Return the [x, y] coordinate for the center point of the cell that contains the specified text.  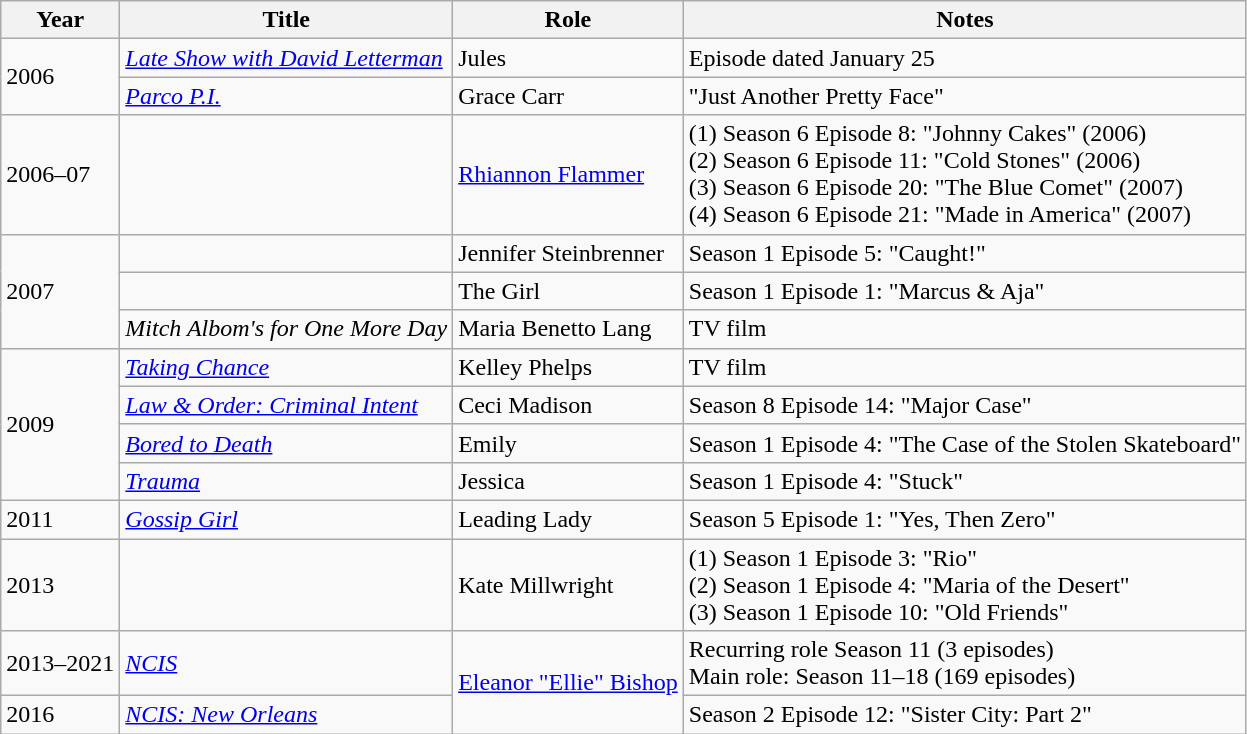
Rhiannon Flammer [568, 174]
2013 [60, 584]
Law & Order: Criminal Intent [286, 405]
Jules [568, 58]
Jennifer Steinbrenner [568, 253]
2006–07 [60, 174]
Notes [964, 20]
Season 1 Episode 4: "The Case of the Stolen Skateboard" [964, 443]
NCIS: New Orleans [286, 715]
Trauma [286, 481]
Kate Millwright [568, 584]
Grace Carr [568, 96]
Gossip Girl [286, 519]
2009 [60, 424]
Taking Chance [286, 367]
Mitch Albom's for One More Day [286, 329]
Jessica [568, 481]
Emily [568, 443]
Late Show with David Letterman [286, 58]
2011 [60, 519]
Parco P.I. [286, 96]
(1) Season 1 Episode 3: "Rio"(2) Season 1 Episode 4: "Maria of the Desert"(3) Season 1 Episode 10: "Old Friends" [964, 584]
Title [286, 20]
2016 [60, 715]
Year [60, 20]
Episode dated January 25 [964, 58]
Kelley Phelps [568, 367]
Season 1 Episode 5: "Caught!" [964, 253]
The Girl [568, 291]
Season 5 Episode 1: "Yes, Then Zero" [964, 519]
2007 [60, 291]
Eleanor "Ellie" Bishop [568, 682]
Season 1 Episode 1: "Marcus & Aja" [964, 291]
Maria Benetto Lang [568, 329]
Recurring role Season 11 (3 episodes) Main role: Season 11–18 (169 episodes) [964, 664]
NCIS [286, 664]
Ceci Madison [568, 405]
Bored to Death [286, 443]
Season 1 Episode 4: "Stuck" [964, 481]
Season 8 Episode 14: "Major Case" [964, 405]
Role [568, 20]
Season 2 Episode 12: "Sister City: Part 2" [964, 715]
2006 [60, 77]
"Just Another Pretty Face" [964, 96]
Leading Lady [568, 519]
2013–2021 [60, 664]
